Detect which cell encompasses the target text, then output its (x, y) center coordinate. 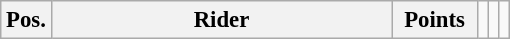
Pos. (26, 20)
Points (435, 20)
Rider (222, 20)
